Search for the cell housing the specified text and yield its (x, y) center coordinate. 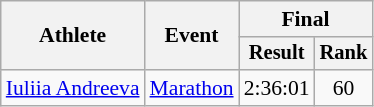
Rank (344, 54)
Result (277, 54)
Final (306, 19)
2:36:01 (277, 88)
Iuliia Andreeva (73, 88)
Event (192, 36)
Marathon (192, 88)
60 (344, 88)
Athlete (73, 36)
